Identify which cell holds the provided text, then report its [x, y] central coordinate. 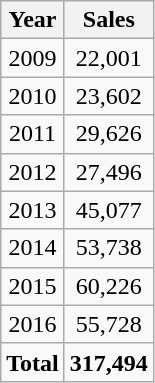
60,226 [108, 286]
Sales [108, 20]
22,001 [108, 58]
2014 [33, 248]
23,602 [108, 96]
53,738 [108, 248]
2009 [33, 58]
2012 [33, 172]
55,728 [108, 324]
2010 [33, 96]
45,077 [108, 210]
29,626 [108, 134]
Total [33, 362]
317,494 [108, 362]
2016 [33, 324]
2015 [33, 286]
2013 [33, 210]
27,496 [108, 172]
2011 [33, 134]
Year [33, 20]
